From the cell containing the given text, extract its center point as [x, y] coordinate. 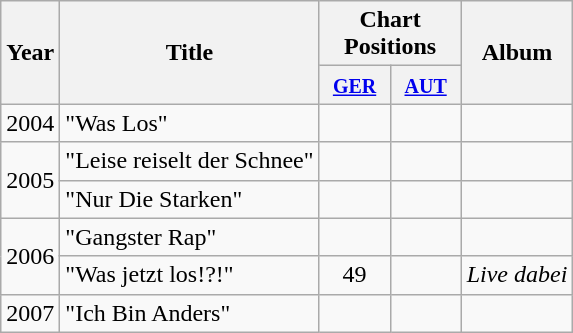
"Nur Die Starken" [190, 199]
2005 [30, 180]
49 [354, 275]
Title [190, 52]
Live dabei [517, 275]
"Gangster Rap" [190, 237]
"Was Los" [190, 123]
Album [517, 52]
"Ich Bin Anders" [190, 313]
"Was jetzt los!?!" [190, 275]
GER [354, 85]
2004 [30, 123]
AUT [426, 85]
Year [30, 52]
"Leise reiselt der Schnee" [190, 161]
Chart Positions [390, 34]
2007 [30, 313]
2006 [30, 256]
